Return the [x, y] coordinate for the center point of the cell that contains the specified text.  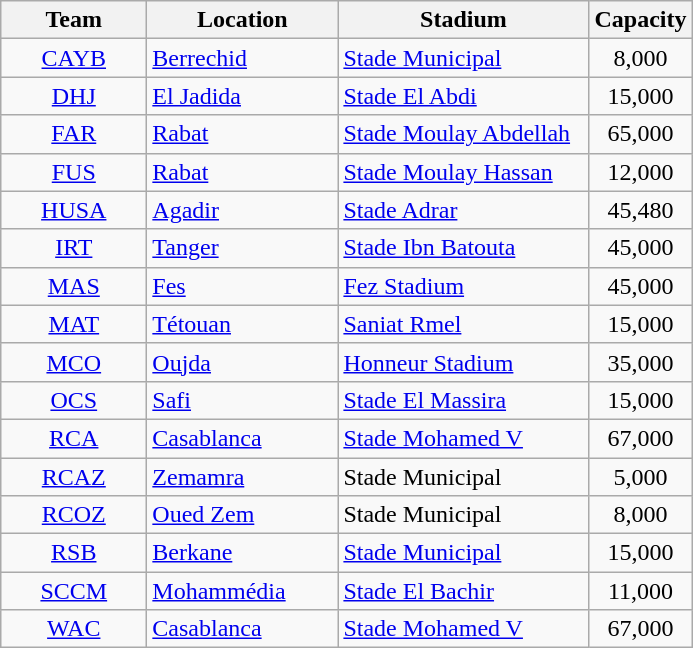
65,000 [640, 134]
DHJ [74, 96]
Honneur Stadium [464, 362]
Fez Stadium [464, 286]
5,000 [640, 477]
Location [242, 20]
FUS [74, 172]
IRT [74, 248]
Agadir [242, 210]
Stade Moulay Abdellah [464, 134]
Capacity [640, 20]
RCA [74, 438]
Stade El Massira [464, 400]
Stadium [464, 20]
RCAZ [74, 477]
45,480 [640, 210]
12,000 [640, 172]
11,000 [640, 591]
MCO [74, 362]
CAYB [74, 58]
Stade Adrar [464, 210]
Tétouan [242, 324]
Tanger [242, 248]
SCCM [74, 591]
Berrechid [242, 58]
Stade El Abdi [464, 96]
OCS [74, 400]
Zemamra [242, 477]
Stade El Bachir [464, 591]
El Jadida [242, 96]
HUSA [74, 210]
RSB [74, 553]
Fes [242, 286]
Stade Moulay Hassan [464, 172]
MAT [74, 324]
FAR [74, 134]
Oujda [242, 362]
Saniat Rmel [464, 324]
35,000 [640, 362]
MAS [74, 286]
Safi [242, 400]
Team [74, 20]
Berkane [242, 553]
WAC [74, 629]
Stade Ibn Batouta [464, 248]
Oued Zem [242, 515]
Mohammédia [242, 591]
RCOZ [74, 515]
